Extract the [X, Y] coordinate from the center of the cell holding the provided text.  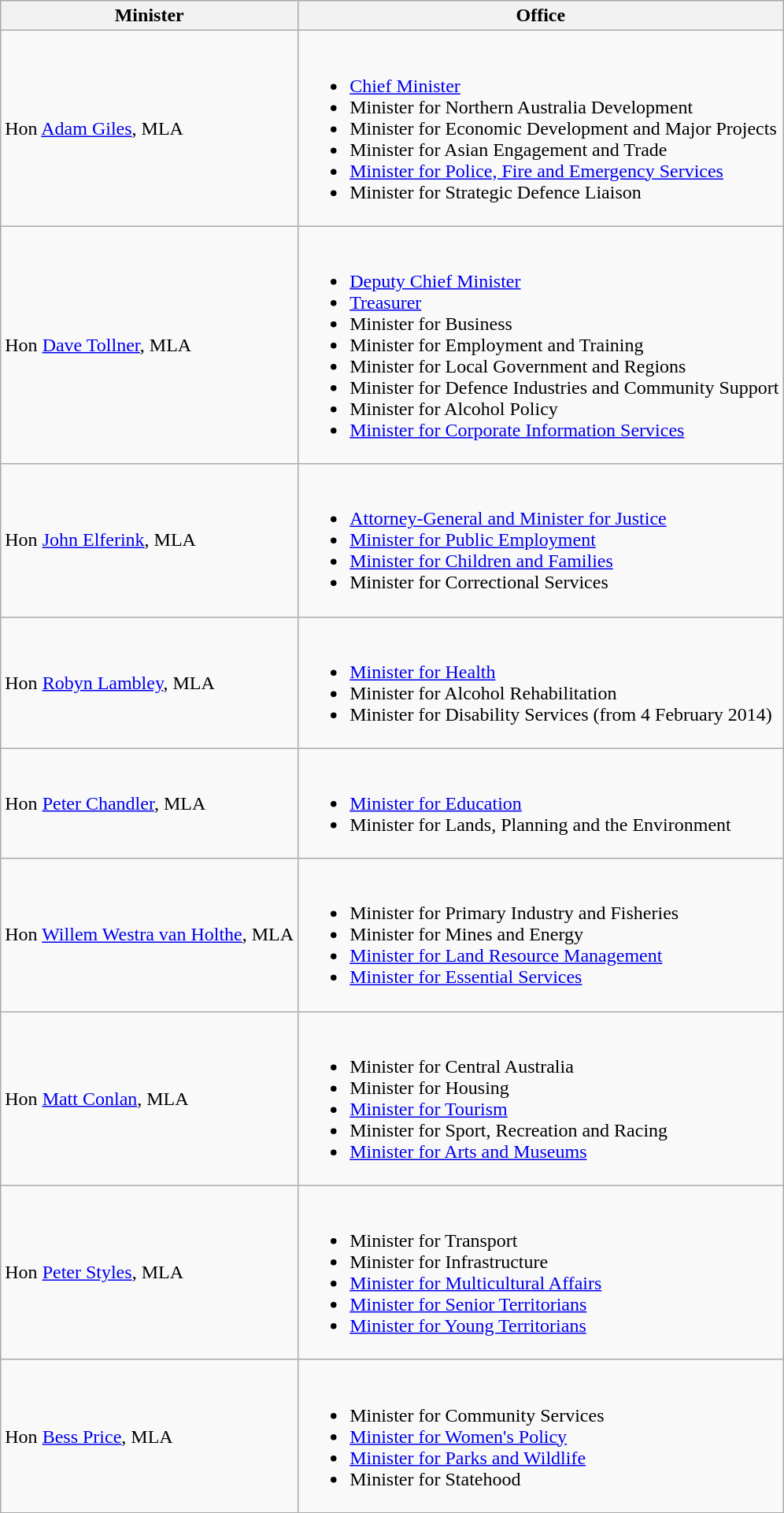
Minister for Primary Industry and FisheriesMinister for Mines and EnergyMinister for Land Resource ManagementMinister for Essential Services [541, 935]
Hon Dave Tollner, MLA [150, 345]
Hon Peter Styles, MLA [150, 1273]
Minister for TransportMinister for InfrastructureMinister for Multicultural AffairsMinister for Senior TerritoriansMinister for Young Territorians [541, 1273]
Hon Robyn Lambley, MLA [150, 682]
Minister for EducationMinister for Lands, Planning and the Environment [541, 803]
Hon John Elferink, MLA [150, 540]
Office [541, 16]
Hon Willem Westra van Holthe, MLA [150, 935]
Minister for Central AustraliaMinister for HousingMinister for TourismMinister for Sport, Recreation and RacingMinister for Arts and Museums [541, 1098]
Minister [150, 16]
Minister for Community ServicesMinister for Women's PolicyMinister for Parks and WildlifeMinister for Statehood [541, 1436]
Hon Adam Giles, MLA [150, 128]
Minister for HealthMinister for Alcohol RehabilitationMinister for Disability Services (from 4 February 2014) [541, 682]
Hon Peter Chandler, MLA [150, 803]
Hon Bess Price, MLA [150, 1436]
Hon Matt Conlan, MLA [150, 1098]
Attorney-General and Minister for JusticeMinister for Public EmploymentMinister for Children and FamiliesMinister for Correctional Services [541, 540]
